Detect which cell encompasses the target text, then output its [x, y] center coordinate. 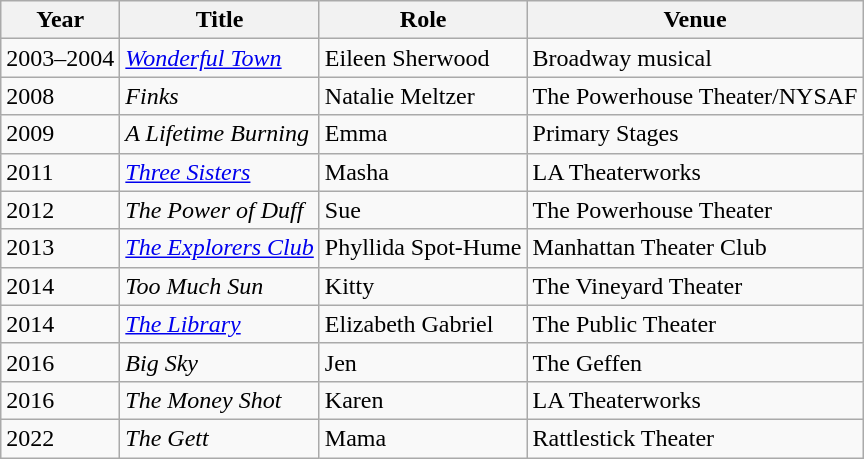
Eileen Sherwood [423, 58]
Finks [220, 96]
Primary Stages [695, 134]
Big Sky [220, 362]
Phyllida Spot-Hume [423, 248]
Title [220, 20]
2022 [60, 438]
Three Sisters [220, 172]
The Power of Duff [220, 210]
2011 [60, 172]
Broadway musical [695, 58]
2013 [60, 248]
Kitty [423, 286]
The Powerhouse Theater/NYSAF [695, 96]
The Library [220, 324]
The Public Theater [695, 324]
Manhattan Theater Club [695, 248]
The Geffen [695, 362]
The Explorers Club [220, 248]
Elizabeth Gabriel [423, 324]
2009 [60, 134]
Masha [423, 172]
The Gett [220, 438]
Mama [423, 438]
The Money Shot [220, 400]
Wonderful Town [220, 58]
Year [60, 20]
Too Much Sun [220, 286]
Sue [423, 210]
2012 [60, 210]
Emma [423, 134]
The Powerhouse Theater [695, 210]
Role [423, 20]
Karen [423, 400]
Venue [695, 20]
A Lifetime Burning [220, 134]
Jen [423, 362]
The Vineyard Theater [695, 286]
2008 [60, 96]
2003–2004 [60, 58]
Rattlestick Theater [695, 438]
Natalie Meltzer [423, 96]
